Output the [X, Y] coordinate of the center of the cell containing the given text.  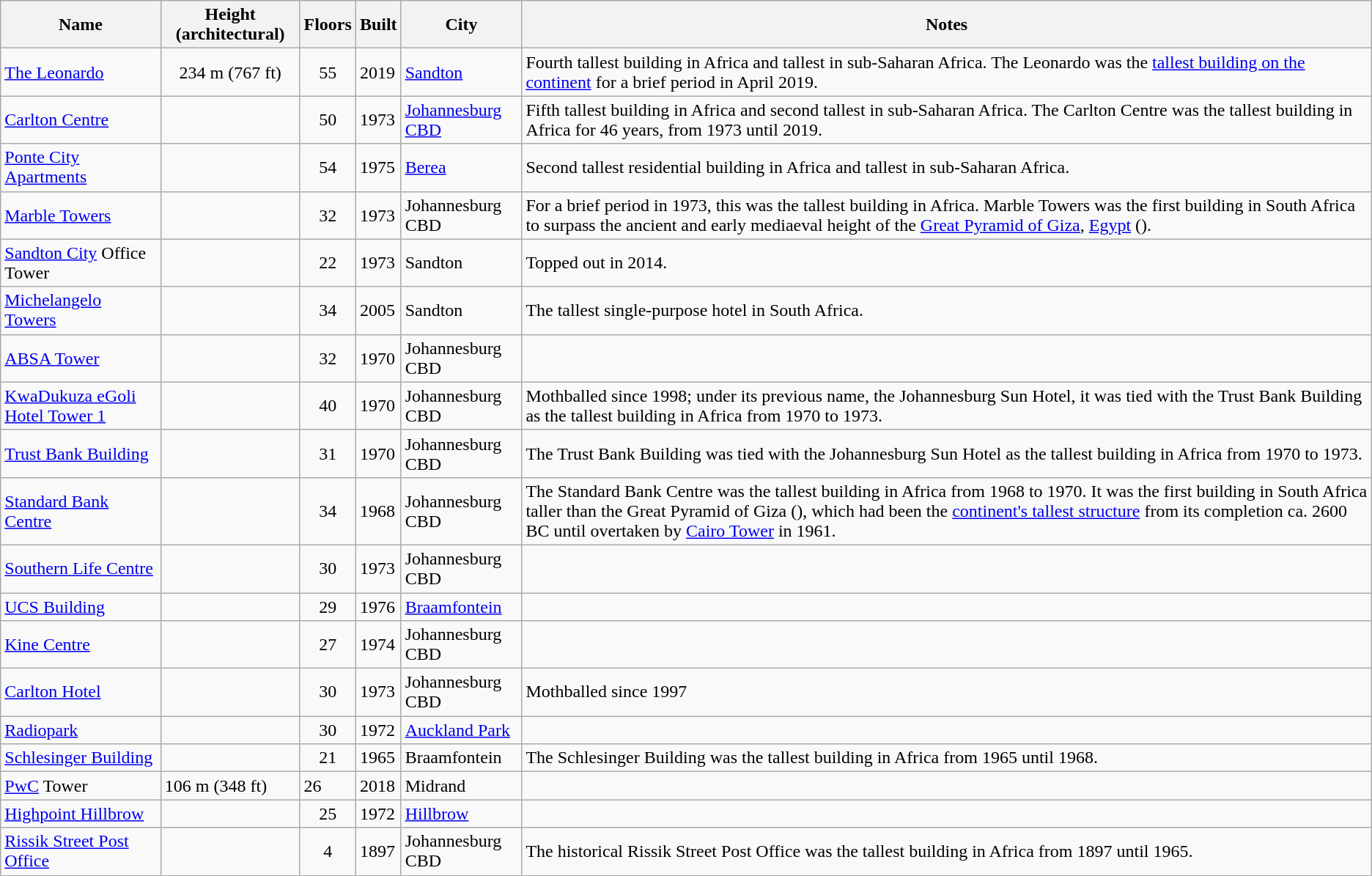
The Trust Bank Building was tied with the Johannesburg Sun Hotel as the tallest building in Africa from 1970 to 1973. [947, 453]
The tallest single-purpose hotel in South Africa. [947, 311]
Notes [947, 25]
Auckland Park [462, 730]
Height (architectural) [230, 25]
Midrand [462, 786]
Schlesinger Building [81, 758]
2019 [378, 72]
2005 [378, 311]
The Schlesinger Building was the tallest building in Africa from 1965 until 1968. [947, 758]
234 m (767 ft) [230, 72]
21 [328, 758]
Radiopark [81, 730]
ABSA Tower [81, 358]
Rissik Street Post Office [81, 852]
Highpoint Hillbrow [81, 814]
Trust Bank Building [81, 453]
Marble Towers [81, 216]
27 [328, 645]
Standard Bank Centre [81, 511]
PwC Tower [81, 786]
106 m (348 ft) [230, 786]
UCS Building [81, 606]
1976 [378, 606]
Berea [462, 167]
Built [378, 25]
Second tallest residential building in Africa and tallest in sub-Saharan Africa. [947, 167]
1968 [378, 511]
Hillbrow [462, 814]
40 [328, 406]
31 [328, 453]
Sandton City Office Tower [81, 262]
29 [328, 606]
Kine Centre [81, 645]
Name [81, 25]
50 [328, 120]
Ponte City Apartments [81, 167]
Carlton Centre [81, 120]
City [462, 25]
54 [328, 167]
Southern Life Centre [81, 569]
55 [328, 72]
KwaDukuza eGoli Hotel Tower 1 [81, 406]
1897 [378, 852]
25 [328, 814]
Michelangelo Towers [81, 311]
Topped out in 2014. [947, 262]
22 [328, 262]
1965 [378, 758]
Floors [328, 25]
1974 [378, 645]
4 [328, 852]
The Leonardo [81, 72]
Mothballed since 1997 [947, 692]
Carlton Hotel [81, 692]
26 [328, 786]
1975 [378, 167]
2018 [378, 786]
The historical Rissik Street Post Office was the tallest building in Africa from 1897 until 1965. [947, 852]
